Pinpoint the cell where the given text exists, returning its (X, Y) midpoint coordinate. 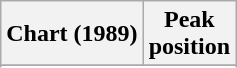
Chart (1989) (72, 34)
Peakposition (189, 34)
